Identify which cell holds the provided text, then report its [X, Y] central coordinate. 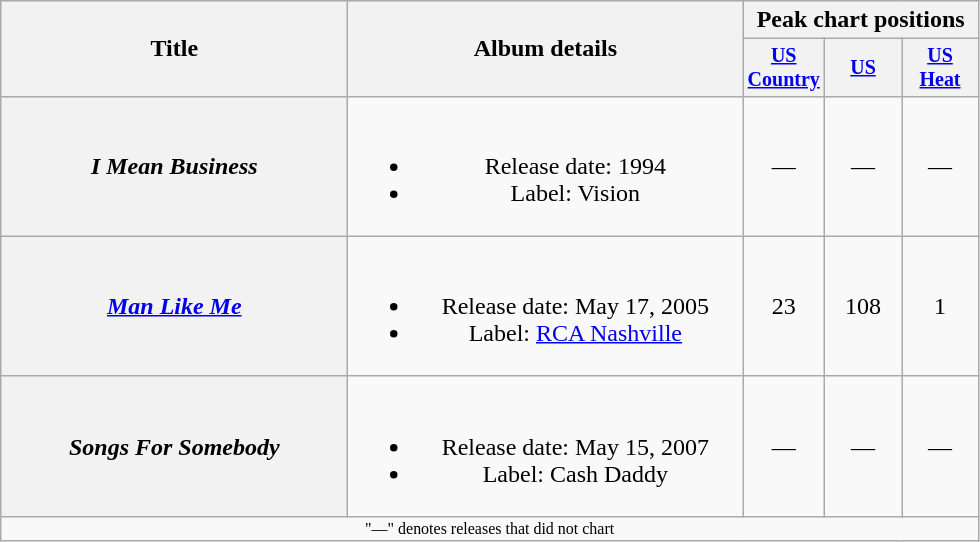
US Country [784, 68]
Peak chart positions [861, 20]
I Mean Business [174, 166]
Release date: 1994Label: Vision [546, 166]
"—" denotes releases that did not chart [490, 528]
Title [174, 49]
Release date: May 17, 2005Label: RCA Nashville [546, 306]
Songs For Somebody [174, 446]
Album details [546, 49]
Man Like Me [174, 306]
US [864, 68]
US Heat [940, 68]
Release date: May 15, 2007Label: Cash Daddy [546, 446]
108 [864, 306]
23 [784, 306]
1 [940, 306]
